Return [X, Y] of the center of cell containing provided text 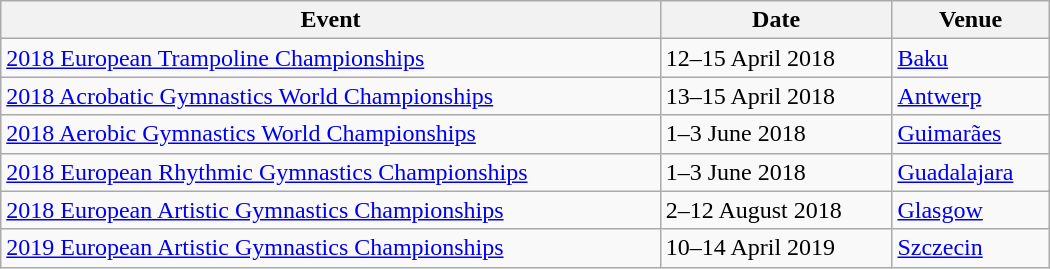
2018 Acrobatic Gymnastics World Championships [330, 96]
Glasgow [970, 210]
Szczecin [970, 248]
Guimarães [970, 134]
2019 European Artistic Gymnastics Championships [330, 248]
Event [330, 20]
2–12 August 2018 [776, 210]
2018 European Rhythmic Gymnastics Championships [330, 172]
Baku [970, 58]
Date [776, 20]
13–15 April 2018 [776, 96]
Antwerp [970, 96]
2018 Aerobic Gymnastics World Championships [330, 134]
Venue [970, 20]
2018 European Trampoline Championships [330, 58]
2018 European Artistic Gymnastics Championships [330, 210]
Guadalajara [970, 172]
12–15 April 2018 [776, 58]
10–14 April 2019 [776, 248]
